Extract the [X, Y] coordinate from the center of the cell holding the provided text.  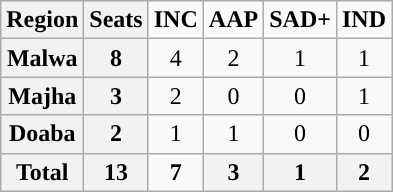
8 [116, 58]
IND [364, 20]
Region [42, 20]
Doaba [42, 134]
4 [176, 58]
AAP [233, 20]
Majha [42, 96]
SAD+ [300, 20]
Total [42, 172]
Seats [116, 20]
13 [116, 172]
INC [176, 20]
7 [176, 172]
Malwa [42, 58]
